Extract the [X, Y] coordinate from the center of the cell holding the provided text.  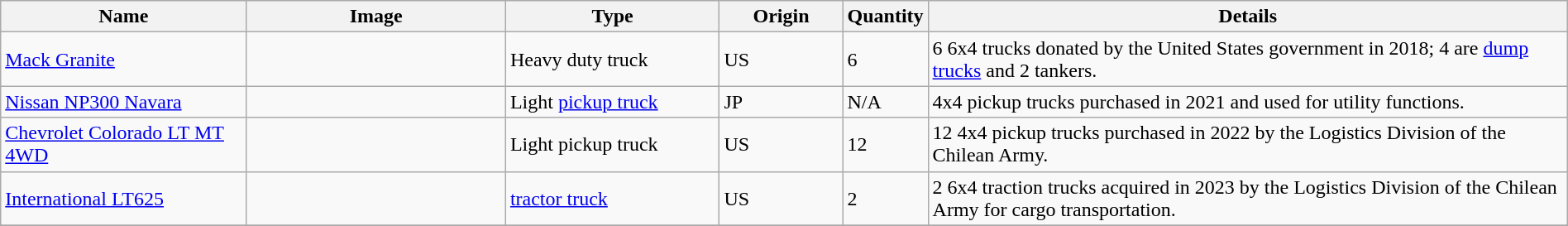
International LT625 [124, 199]
Details [1247, 17]
4x4 pickup trucks purchased in 2021 and used for utility functions. [1247, 102]
2 [885, 199]
JP [781, 102]
12 [885, 144]
N/A [885, 102]
Origin [781, 17]
6 6x4 trucks donated by the United States government in 2018; 4 are dump trucks and 2 tankers. [1247, 60]
2 6x4 traction trucks acquired in 2023 by the Logistics Division of the Chilean Army for cargo transportation. [1247, 199]
Nissan NP300 Navara [124, 102]
Type [612, 17]
6 [885, 60]
Heavy duty truck [612, 60]
tractor truck [612, 199]
Mack Granite [124, 60]
Name [124, 17]
Chevrolet Colorado LT MT 4WD [124, 144]
Image [375, 17]
12 4x4 pickup trucks purchased in 2022 by the Logistics Division of the Chilean Army. [1247, 144]
Quantity [885, 17]
